Identify which cell holds the provided text, then report its (X, Y) central coordinate. 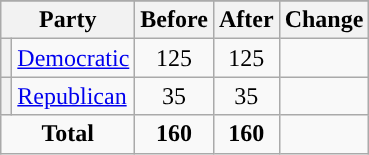
Before (174, 20)
Republican (74, 96)
After (246, 20)
Democratic (74, 58)
Total (68, 134)
Party (68, 20)
Change (324, 20)
